Determine the [X, Y] coordinate at the center of the cell enclosing the given text.  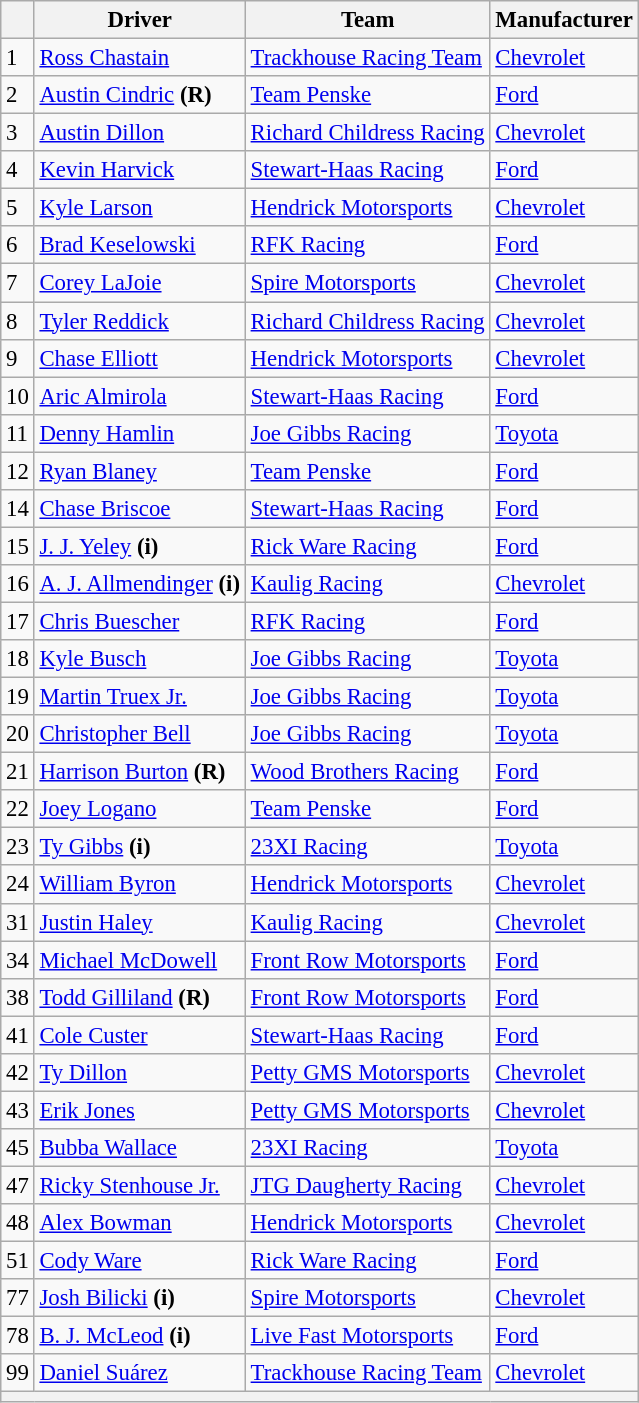
20 [18, 734]
JTG Daugherty Racing [368, 1185]
4 [18, 170]
Erik Jones [140, 1110]
Team [368, 20]
Alex Bowman [140, 1223]
34 [18, 960]
51 [18, 1261]
Tyler Reddick [140, 321]
Ross Chastain [140, 58]
Austin Dillon [140, 133]
12 [18, 471]
William Byron [140, 885]
Cody Ware [140, 1261]
8 [18, 321]
78 [18, 1336]
Justin Haley [140, 922]
A. J. Allmendinger (i) [140, 584]
21 [18, 772]
Martin Truex Jr. [140, 697]
Chase Briscoe [140, 509]
Josh Bilicki (i) [140, 1298]
Live Fast Motorsports [368, 1336]
43 [18, 1110]
17 [18, 621]
99 [18, 1373]
11 [18, 433]
Todd Gilliland (R) [140, 997]
48 [18, 1223]
Ty Dillon [140, 1073]
5 [18, 208]
47 [18, 1185]
Manufacturer [564, 20]
Kyle Larson [140, 208]
Daniel Suárez [140, 1373]
Chris Buescher [140, 621]
Joey Logano [140, 809]
Cole Custer [140, 1035]
77 [18, 1298]
Kyle Busch [140, 659]
45 [18, 1148]
Ryan Blaney [140, 471]
Driver [140, 20]
16 [18, 584]
41 [18, 1035]
6 [18, 245]
Aric Almirola [140, 396]
10 [18, 396]
15 [18, 546]
J. J. Yeley (i) [140, 546]
1 [18, 58]
9 [18, 358]
Ricky Stenhouse Jr. [140, 1185]
31 [18, 922]
23 [18, 847]
Denny Hamlin [140, 433]
Michael McDowell [140, 960]
2 [18, 95]
19 [18, 697]
Harrison Burton (R) [140, 772]
18 [18, 659]
Bubba Wallace [140, 1148]
22 [18, 809]
Wood Brothers Racing [368, 772]
14 [18, 509]
24 [18, 885]
Ty Gibbs (i) [140, 847]
Chase Elliott [140, 358]
3 [18, 133]
Brad Keselowski [140, 245]
B. J. McLeod (i) [140, 1336]
Christopher Bell [140, 734]
42 [18, 1073]
Austin Cindric (R) [140, 95]
7 [18, 283]
Corey LaJoie [140, 283]
38 [18, 997]
Kevin Harvick [140, 170]
